Return the [x, y] coordinate for the center point of the cell that contains the specified text.  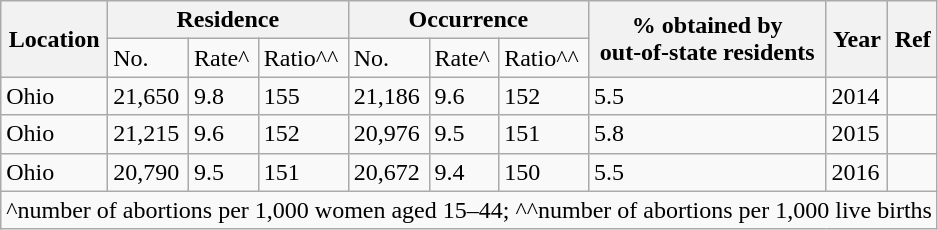
Year [857, 39]
5.8 [708, 134]
2014 [857, 96]
20,790 [148, 172]
9.4 [464, 172]
Location [54, 39]
2016 [857, 172]
% obtained byout-of-state residents [708, 39]
2015 [857, 134]
21,215 [148, 134]
21,650 [148, 96]
155 [303, 96]
20,976 [388, 134]
9.8 [224, 96]
Ref [913, 39]
150 [544, 172]
20,672 [388, 172]
Residence [228, 20]
^number of abortions per 1,000 women aged 15–44; ^^number of abortions per 1,000 live births [470, 210]
Occurrence [468, 20]
21,186 [388, 96]
